Search for the cell housing the specified text and yield its [X, Y] center coordinate. 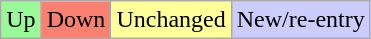
New/re-entry [300, 20]
Down [76, 20]
Up [21, 20]
Unchanged [171, 20]
